Scan for the cell matching the given text and deliver its [x, y] coordinate at center. 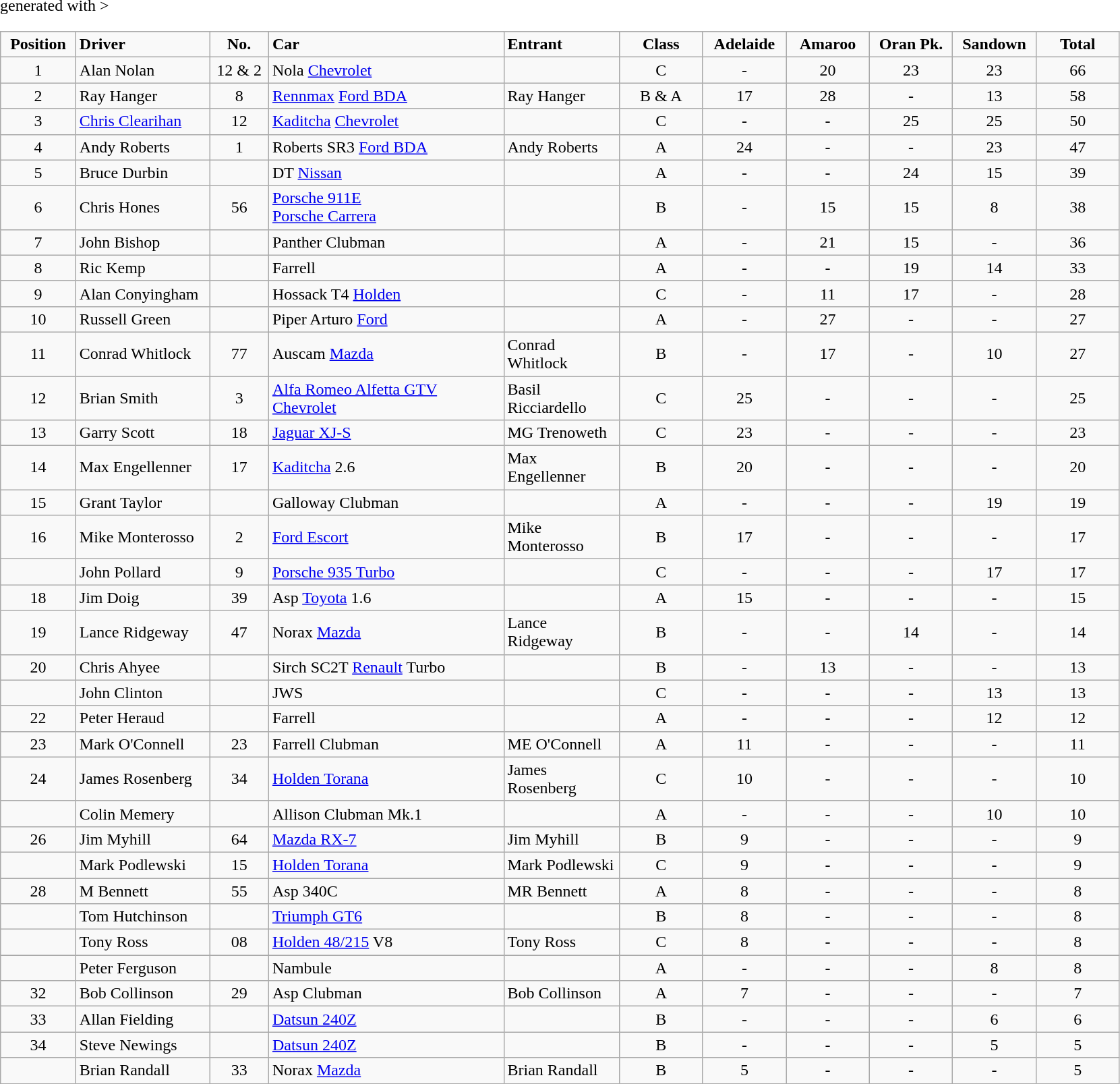
Allison Clubman Mk.1 [386, 814]
Asp 340C [386, 891]
16 [38, 537]
Asp Clubman [386, 994]
Colin Memery [143, 814]
Adelaide [744, 45]
John Pollard [143, 572]
ME O'Connell [562, 744]
Galloway Clubman [386, 503]
Asp Toyota 1.6 [386, 598]
50 [1078, 121]
Kaditcha 2.6 [386, 468]
56 [239, 208]
Alfa Romeo Alfetta GTV Chevrolet [386, 398]
DT Nissan [386, 173]
22 [38, 718]
Sirch SC2T Renault Turbo [386, 667]
26 [38, 839]
Nambule [386, 968]
Steve Newings [143, 1045]
Porsche 935 Turbo [386, 572]
64 [239, 839]
77 [239, 353]
Driver [143, 45]
Chris Hones [143, 208]
Chris Ahyee [143, 667]
Mark O'Connell [143, 744]
29 [239, 994]
MG Trenoweth [562, 433]
Nola Chevrolet [386, 70]
66 [1078, 70]
Holden 48/215 V8 [386, 942]
58 [1078, 96]
Entrant [562, 45]
Peter Heraud [143, 718]
Russell Green [143, 319]
Kaditcha Chevrolet [386, 121]
55 [239, 891]
Roberts SR3 Ford BDA [386, 147]
Sandown [995, 45]
4 [38, 147]
B & A [661, 96]
Porsche 911EPorsche Carrera [386, 208]
Ric Kemp [143, 268]
Auscam Mazda [386, 353]
Amaroo [828, 45]
Hossack T4 Holden [386, 293]
Class [661, 45]
38 [1078, 208]
Ford Escort [386, 537]
Car [386, 45]
Jaguar XJ-S [386, 433]
JWS [386, 693]
John Bishop [143, 242]
21 [828, 242]
Mazda RX-7 [386, 839]
Basil Ricciardello [562, 398]
Position [38, 45]
Alan Conyingham [143, 293]
Farrell Clubman [386, 744]
John Clinton [143, 693]
Grant Taylor [143, 503]
Panther Clubman [386, 242]
Bruce Durbin [143, 173]
12 & 2 [239, 70]
Tom Hutchinson [143, 917]
Peter Ferguson [143, 968]
M Bennett [143, 891]
36 [1078, 242]
Oran Pk. [911, 45]
Brian Smith [143, 398]
32 [38, 994]
Chris Clearihan [143, 121]
Allan Fielding [143, 1019]
Total [1078, 45]
08 [239, 942]
Alan Nolan [143, 70]
No. [239, 45]
Piper Arturo Ford [386, 319]
Triumph GT6 [386, 917]
Jim Doig [143, 598]
MR Bennett [562, 891]
Garry Scott [143, 433]
Rennmax Ford BDA [386, 96]
